Pinpoint the cell where the given text exists, returning its (x, y) midpoint coordinate. 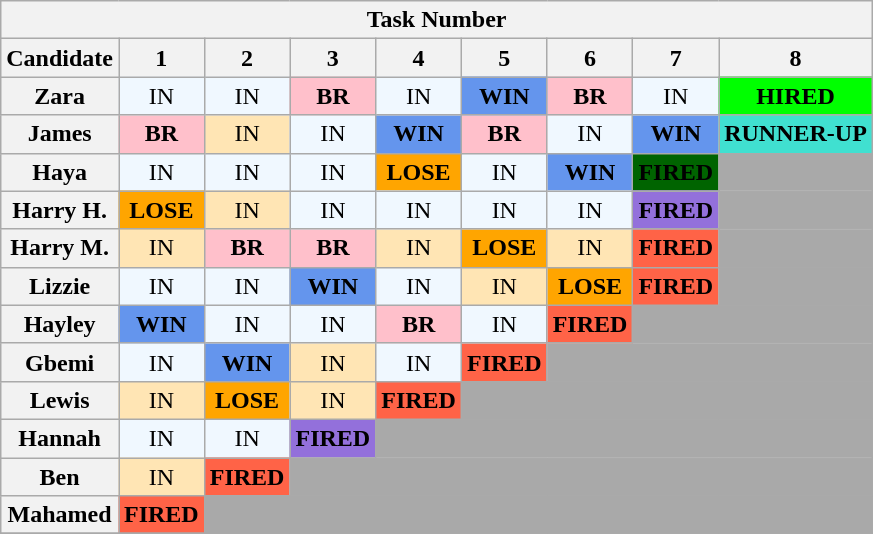
2 (247, 58)
Haya (60, 172)
Lewis (60, 400)
Task Number (437, 20)
Lizzie (60, 286)
Ben (60, 477)
Hannah (60, 438)
Mahamed (60, 515)
5 (504, 58)
HIRED (796, 96)
4 (419, 58)
RUNNER-UP (796, 134)
3 (333, 58)
Hayley (60, 324)
1 (161, 58)
7 (676, 58)
Gbemi (60, 362)
Harry H. (60, 210)
6 (590, 58)
Candidate (60, 58)
Zara (60, 96)
Harry M. (60, 248)
8 (796, 58)
James (60, 134)
